Extract the (X, Y) coordinate from the center of the cell holding the provided text.  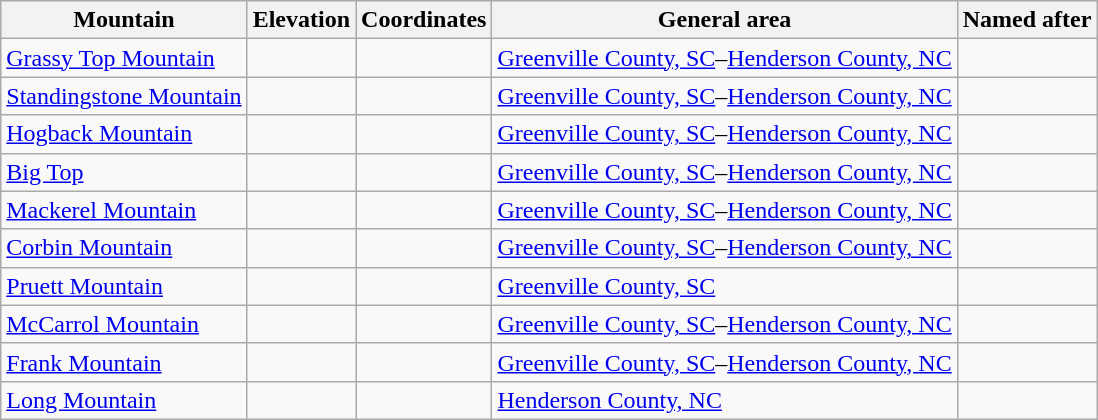
Grassy Top Mountain (124, 58)
Standingstone Mountain (124, 96)
Long Mountain (124, 400)
Frank Mountain (124, 362)
Hogback Mountain (124, 134)
Elevation (301, 20)
McCarrol Mountain (124, 324)
Mountain (124, 20)
Coordinates (424, 20)
Mackerel Mountain (124, 210)
Big Top (124, 172)
Pruett Mountain (124, 286)
Corbin Mountain (124, 248)
General area (724, 20)
Greenville County, SC (724, 286)
Henderson County, NC (724, 400)
Named after (1027, 20)
